Output the (x, y) coordinate of the center of the cell containing the given text.  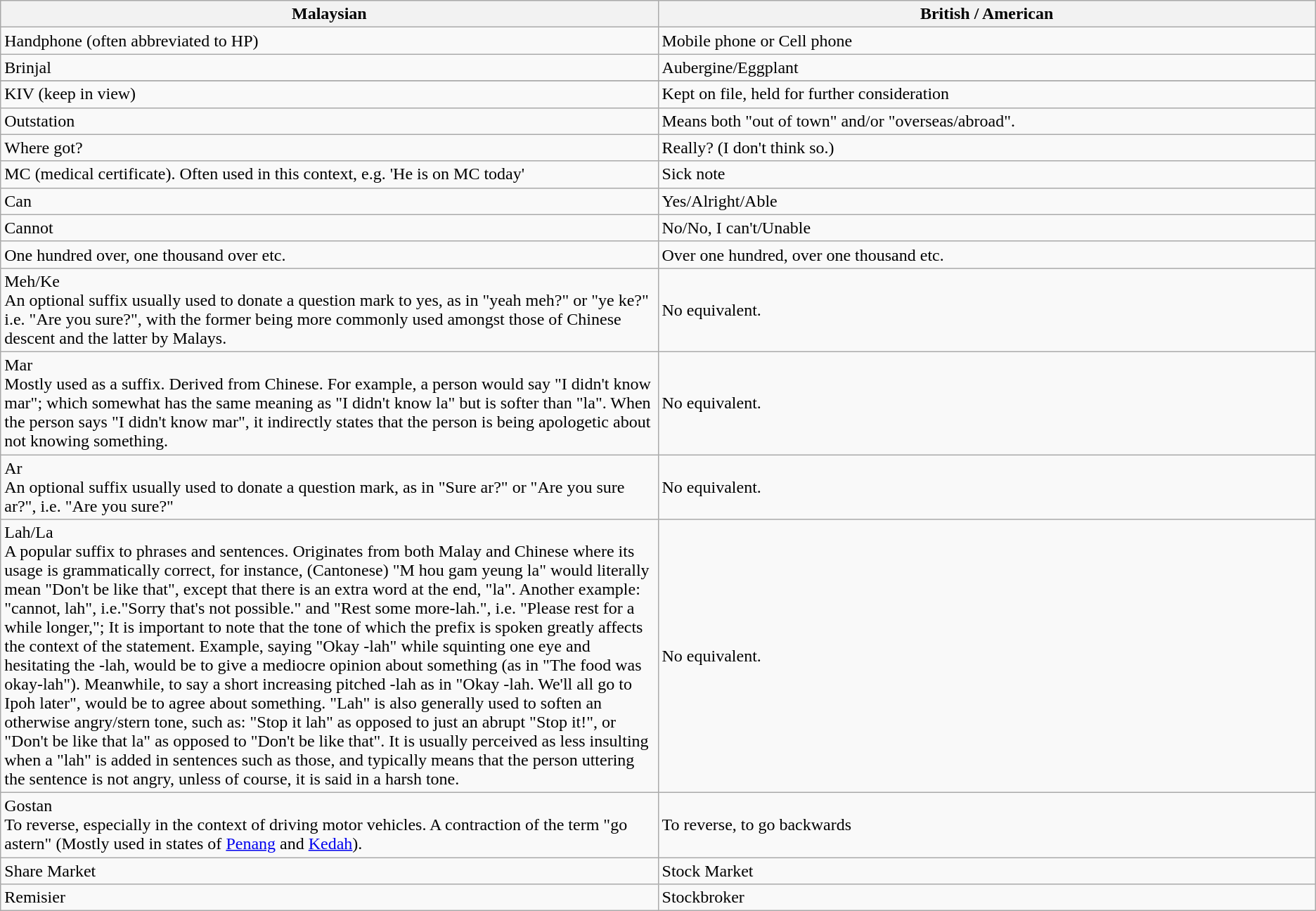
No/No, I can't/Unable (987, 228)
KIV (keep in view) (329, 94)
To reverse, to go backwards (987, 825)
Sick note (987, 174)
Malaysian (329, 14)
Yes/Alright/Able (987, 201)
Can (329, 201)
Brinjal (329, 67)
British / American (987, 14)
Handphone (often abbreviated to HP) (329, 41)
Stock Market (987, 871)
Means both "out of town" and/or "overseas/abroad". (987, 121)
Cannot (329, 228)
Outstation (329, 121)
Mobile phone or Cell phone (987, 41)
MC (medical certificate). Often used in this context, e.g. 'He is on MC today' (329, 174)
Remisier (329, 898)
Stockbroker (987, 898)
Where got? (329, 148)
Over one hundred, over one thousand etc. (987, 254)
Really? (I don't think so.) (987, 148)
ArAn optional suffix usually used to donate a question mark, as in "Sure ar?" or "Are you sure ar?", i.e. "Are you sure?" (329, 486)
Aubergine/Eggplant (987, 67)
Kept on file, held for further consideration (987, 94)
Share Market (329, 871)
One hundred over, one thousand over etc. (329, 254)
